Locate the cell with the specified text and output its [x, y] center coordinate. 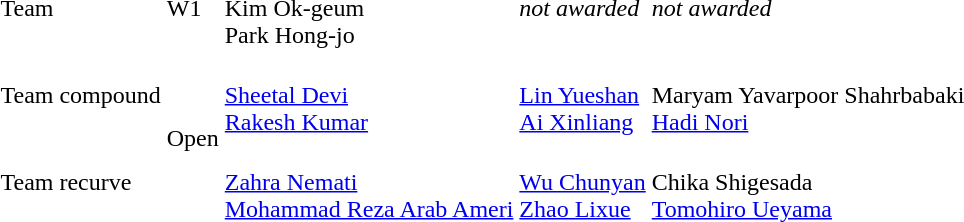
Sheetal DeviRakesh Kumar [369, 95]
Lin YueshanAi Xinliang [582, 95]
